Determine the [X, Y] coordinate at the center of the cell enclosing the given text.  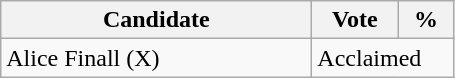
Alice Finall (X) [156, 58]
Acclaimed [383, 58]
Candidate [156, 20]
% [426, 20]
Vote [355, 20]
